Output the [x, y] coordinate of the center of the cell containing the given text.  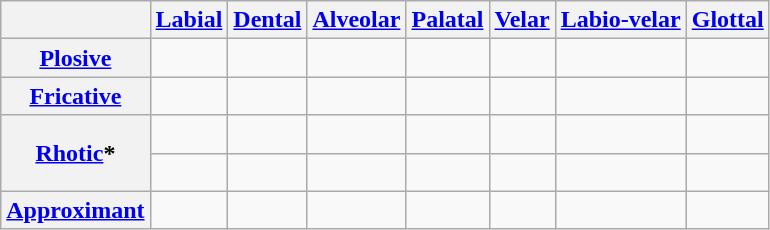
Approximant [76, 210]
Palatal [448, 20]
Plosive [76, 58]
Fricative [76, 96]
Velar [522, 20]
Alveolar [356, 20]
Labio-velar [620, 20]
Rhotic* [76, 153]
Glottal [728, 20]
Labial [189, 20]
Dental [268, 20]
